For the text-containing cell, return its midpoint in [x, y] coordinate format. 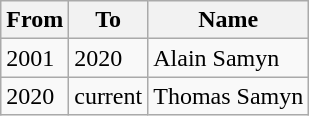
Thomas Samyn [228, 96]
2001 [35, 58]
current [108, 96]
To [108, 20]
Name [228, 20]
From [35, 20]
Alain Samyn [228, 58]
